Return (X, Y) of the center of cell containing provided text 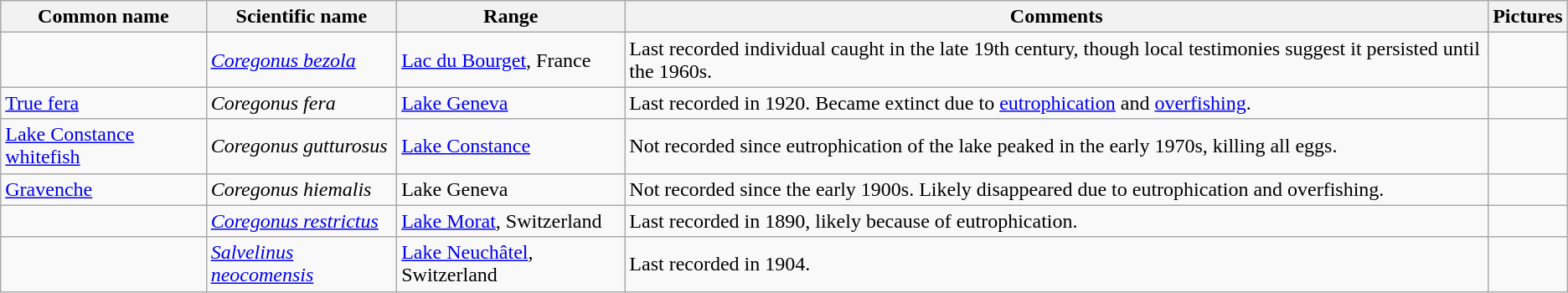
Scientific name (302, 17)
Gravenche (104, 189)
Comments (1057, 17)
Lake Constance whitefish (104, 146)
Not recorded since eutrophication of the lake peaked in the early 1970s, killing all eggs. (1057, 146)
Coregonus gutturosus (302, 146)
Coregonus hiemalis (302, 189)
Coregonus bezola (302, 60)
Lake Neuchâtel, Switzerland (511, 265)
Last recorded in 1890, likely because of eutrophication. (1057, 221)
Not recorded since the early 1900s. Likely disappeared due to eutrophication and overfishing. (1057, 189)
Salvelinus neocomensis (302, 265)
Range (511, 17)
Coregonus fera (302, 103)
Last recorded in 1920. Became extinct due to eutrophication and overfishing. (1057, 103)
Lake Constance (511, 146)
Lac du Bourget, France (511, 60)
Pictures (1528, 17)
Common name (104, 17)
Last recorded in 1904. (1057, 265)
Coregonus restrictus (302, 221)
Lake Morat, Switzerland (511, 221)
Last recorded individual caught in the late 19th century, though local testimonies suggest it persisted until the 1960s. (1057, 60)
True fera (104, 103)
